Output the (x, y) coordinate of the center of the cell containing the given text.  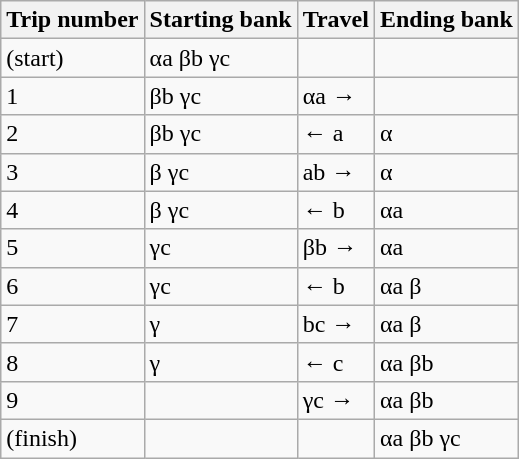
6 (72, 286)
(finish) (72, 438)
1 (72, 96)
← c (336, 362)
Travel (336, 20)
5 (72, 248)
Trip number (72, 20)
Starting bank (220, 20)
4 (72, 210)
βb → (336, 248)
2 (72, 134)
7 (72, 324)
αa → (336, 96)
γc → (336, 400)
9 (72, 400)
(start) (72, 58)
Ending bank (446, 20)
← a (336, 134)
bc → (336, 324)
8 (72, 362)
3 (72, 172)
ab → (336, 172)
